Output the (x, y) coordinate of the center of the cell containing the given text.  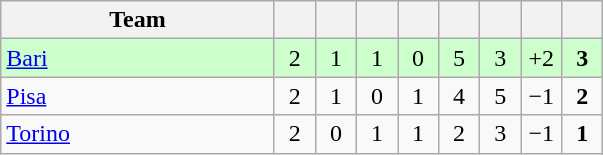
+2 (542, 58)
Pisa (138, 96)
Torino (138, 134)
4 (460, 96)
Bari (138, 58)
Team (138, 20)
